Output the [x, y] coordinate of the center of the cell containing the given text.  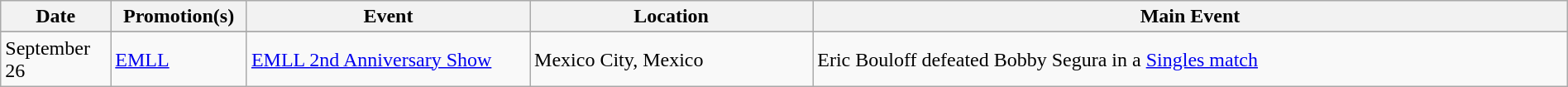
September 26 [56, 60]
Promotion(s) [179, 17]
Eric Bouloff defeated Bobby Segura in a Singles match [1191, 60]
Mexico City, Mexico [672, 60]
Location [672, 17]
EMLL 2nd Anniversary Show [388, 60]
Event [388, 17]
Date [56, 17]
EMLL [179, 60]
Main Event [1191, 17]
